From the cell containing the given text, extract its center point as [X, Y] coordinate. 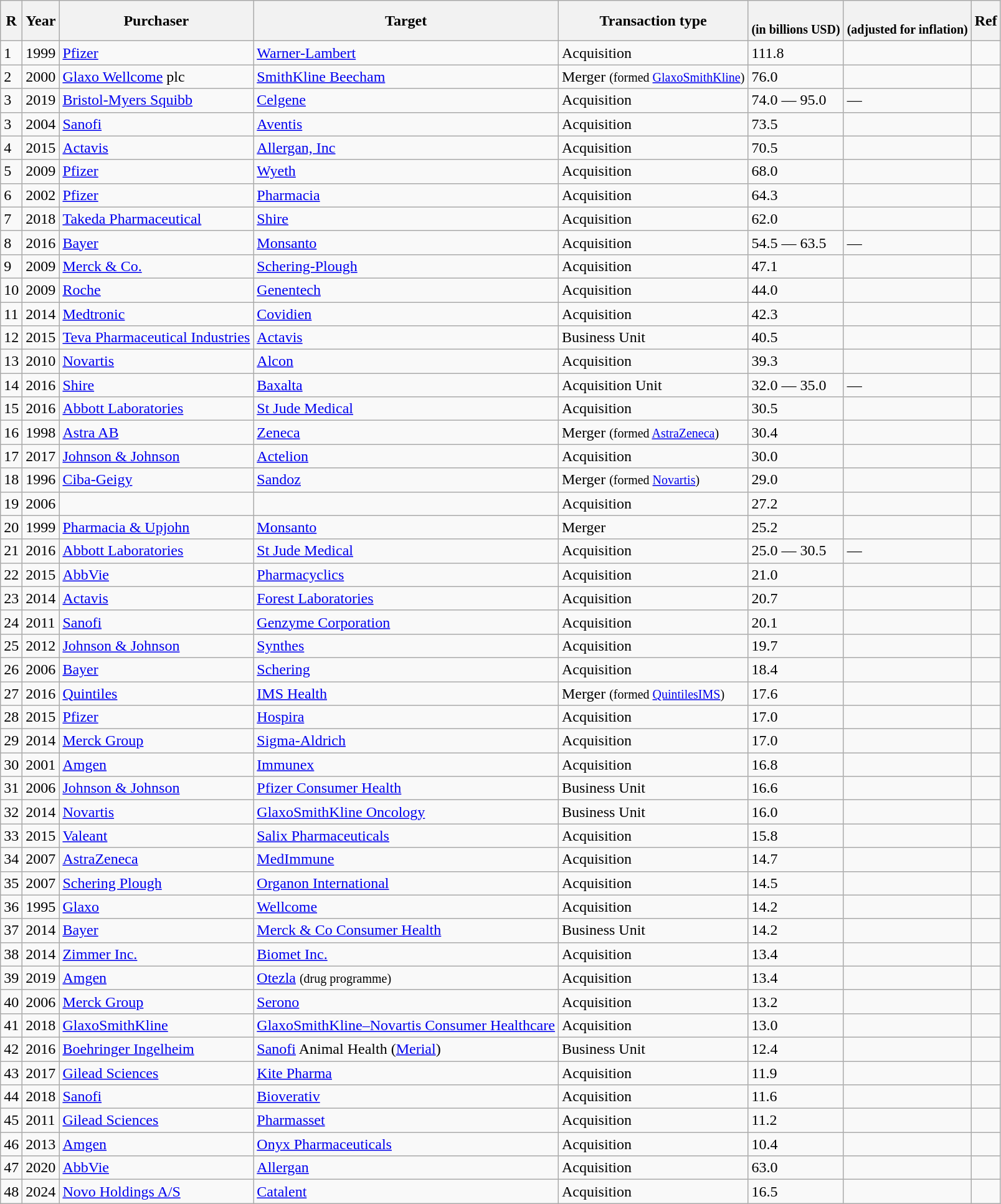
37 [11, 930]
Immunex [406, 765]
44.0 [796, 290]
(adjusted for inflation) [907, 21]
47.1 [796, 266]
Pharmacia [406, 195]
15.8 [796, 836]
24 [11, 622]
19.7 [796, 646]
Novo Holdings A/S [156, 1192]
2002 [41, 195]
Aventis [406, 124]
30.5 [796, 409]
111.8 [796, 53]
32.0 — 35.0 [796, 385]
2000 [41, 77]
R [11, 21]
14.5 [796, 883]
GlaxoSmithKline [156, 1025]
Ref [985, 21]
Medtronic [156, 313]
35 [11, 883]
18.4 [796, 669]
36 [11, 907]
30.0 [796, 456]
Transaction type [653, 21]
41 [11, 1025]
Merck & Co Consumer Health [406, 930]
63.0 [796, 1168]
Merger (formed QuintilesIMS) [653, 694]
76.0 [796, 77]
2012 [41, 646]
Organon International [406, 883]
40.5 [796, 338]
Acquisition Unit [653, 385]
Hospira [406, 717]
Merger (formed GlaxoSmithKline) [653, 77]
Sigma-Aldrich [406, 741]
40 [11, 1001]
8 [11, 242]
Astra AB [156, 432]
48 [11, 1192]
42 [11, 1049]
1996 [41, 480]
18 [11, 480]
6 [11, 195]
Biomet Inc. [406, 954]
12 [11, 338]
2013 [41, 1144]
Celgene [406, 100]
2004 [41, 124]
1998 [41, 432]
Serono [406, 1001]
31 [11, 788]
74.0 — 95.0 [796, 100]
12.4 [796, 1049]
(in billions USD) [796, 21]
46 [11, 1144]
15 [11, 409]
20.7 [796, 598]
Valeant [156, 836]
5 [11, 171]
2010 [41, 361]
Roche [156, 290]
42.3 [796, 313]
21 [11, 551]
25 [11, 646]
Bioverativ [406, 1097]
28 [11, 717]
Forest Laboratories [406, 598]
68.0 [796, 171]
Allergan [406, 1168]
20 [11, 527]
2020 [41, 1168]
7 [11, 219]
9 [11, 266]
Synthes [406, 646]
10 [11, 290]
Bristol-Myers Squibb [156, 100]
29 [11, 741]
Zeneca [406, 432]
13 [11, 361]
Glaxo Wellcome plc [156, 77]
Pharmasset [406, 1120]
45 [11, 1120]
Onyx Pharmaceuticals [406, 1144]
Merck & Co. [156, 266]
25.0 — 30.5 [796, 551]
32 [11, 812]
30.4 [796, 432]
11.6 [796, 1097]
Merger (formed Novartis) [653, 480]
Genzyme Corporation [406, 622]
16 [11, 432]
Kite Pharma [406, 1073]
Ciba-Geigy [156, 480]
19 [11, 504]
Sanofi Animal Health (Merial) [406, 1049]
1995 [41, 907]
Pharmacyclics [406, 575]
Salix Pharmaceuticals [406, 836]
Year [41, 21]
Actelion [406, 456]
Schering [406, 669]
20.1 [796, 622]
16.5 [796, 1192]
AstraZeneca [156, 859]
16.0 [796, 812]
26 [11, 669]
1 [11, 53]
64.3 [796, 195]
2 [11, 77]
43 [11, 1073]
Otezla (drug programme) [406, 978]
Merger [653, 527]
44 [11, 1097]
Warner-Lambert [406, 53]
Genentech [406, 290]
Wellcome [406, 907]
10.4 [796, 1144]
2024 [41, 1192]
GlaxoSmithKline Oncology [406, 812]
Baxalta [406, 385]
Pfizer Consumer Health [406, 788]
39.3 [796, 361]
17 [11, 456]
Schering-Plough [406, 266]
62.0 [796, 219]
Schering Plough [156, 883]
Catalent [406, 1192]
21.0 [796, 575]
Teva Pharmaceutical Industries [156, 338]
29.0 [796, 480]
27 [11, 694]
22 [11, 575]
25.2 [796, 527]
14.7 [796, 859]
Glaxo [156, 907]
13.0 [796, 1025]
30 [11, 765]
14 [11, 385]
Boehringer Ingelheim [156, 1049]
33 [11, 836]
2001 [41, 765]
39 [11, 978]
IMS Health [406, 694]
Merger (formed AstraZeneca) [653, 432]
16.6 [796, 788]
Zimmer Inc. [156, 954]
38 [11, 954]
Purchaser [156, 21]
16.8 [796, 765]
Allergan, Inc [406, 148]
73.5 [796, 124]
MedImmune [406, 859]
Alcon [406, 361]
11.9 [796, 1073]
17.6 [796, 694]
Sandoz [406, 480]
Covidien [406, 313]
27.2 [796, 504]
4 [11, 148]
34 [11, 859]
SmithKline Beecham [406, 77]
Pharmacia & Upjohn [156, 527]
GlaxoSmithKline–Novartis Consumer Healthcare [406, 1025]
Target [406, 21]
54.5 — 63.5 [796, 242]
11.2 [796, 1120]
13.2 [796, 1001]
23 [11, 598]
70.5 [796, 148]
Takeda Pharmaceutical [156, 219]
Quintiles [156, 694]
Wyeth [406, 171]
47 [11, 1168]
11 [11, 313]
